Return the [X, Y] coordinate for the center point of the cell that contains the specified text.  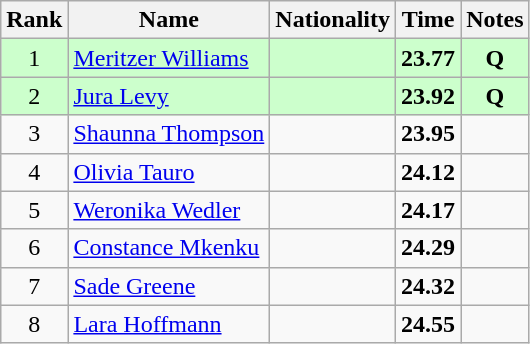
Name [169, 20]
Rank [34, 20]
24.55 [428, 324]
Olivia Tauro [169, 172]
Lara Hoffmann [169, 324]
Nationality [333, 20]
24.32 [428, 286]
Jura Levy [169, 96]
8 [34, 324]
6 [34, 248]
23.92 [428, 96]
23.77 [428, 58]
Sade Greene [169, 286]
24.12 [428, 172]
4 [34, 172]
Weronika Wedler [169, 210]
23.95 [428, 134]
5 [34, 210]
Notes [495, 20]
Time [428, 20]
Meritzer Williams [169, 58]
3 [34, 134]
2 [34, 96]
24.29 [428, 248]
Constance Mkenku [169, 248]
Shaunna Thompson [169, 134]
24.17 [428, 210]
7 [34, 286]
1 [34, 58]
